Return [X, Y] of the center of cell containing provided text 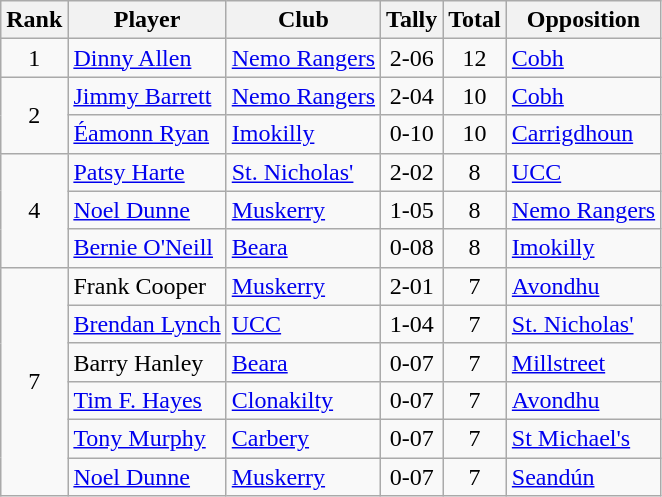
St Michael's [583, 438]
Dinny Allen [147, 58]
Rank [34, 20]
2-02 [412, 172]
Tim F. Hayes [147, 400]
Tally [412, 20]
1-05 [412, 210]
2-04 [412, 96]
Club [303, 20]
Carbery [303, 438]
Millstreet [583, 362]
0-08 [412, 248]
Opposition [583, 20]
Player [147, 20]
Tony Murphy [147, 438]
2-01 [412, 286]
1-04 [412, 324]
2 [34, 115]
Frank Cooper [147, 286]
Brendan Lynch [147, 324]
2-06 [412, 58]
Barry Hanley [147, 362]
Bernie O'Neill [147, 248]
1 [34, 58]
Seandún [583, 477]
12 [475, 58]
0-10 [412, 134]
Clonakilty [303, 400]
Éamonn Ryan [147, 134]
Carrigdhoun [583, 134]
Patsy Harte [147, 172]
4 [34, 210]
Total [475, 20]
Jimmy Barrett [147, 96]
